Output the (X, Y) coordinate of the center of the cell containing the given text.  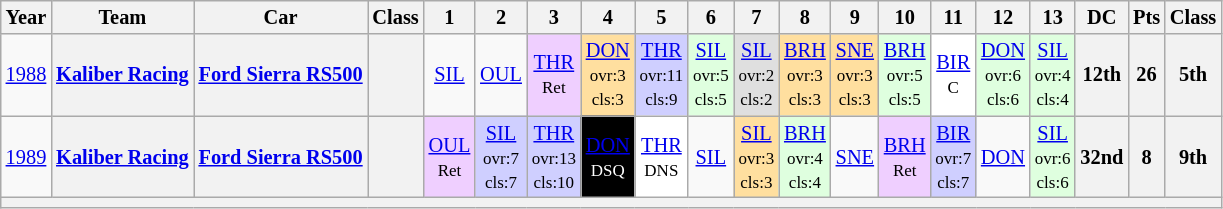
9th (1193, 157)
DONovr:6cls:6 (1003, 75)
2 (501, 17)
SILovr:3cls:3 (757, 157)
1988 (26, 75)
5th (1193, 75)
OULRet (450, 157)
9 (855, 17)
DONDSQ (608, 157)
Pts (1146, 17)
SILovr:6cls:6 (1053, 157)
4 (608, 17)
7 (757, 17)
THRovr:13cls:10 (554, 157)
SILovr:4cls:4 (1053, 75)
THRDNS (662, 157)
BIRC (953, 75)
13 (1053, 17)
Team (122, 17)
Car (281, 17)
DON (1003, 157)
BRHovr:4cls:4 (805, 157)
SILovr:5cls:5 (711, 75)
32nd (1102, 157)
1989 (26, 157)
THRovr:11cls:9 (662, 75)
Year (26, 17)
BRHRet (905, 157)
12th (1102, 75)
SNE (855, 157)
SILovr:2cls:2 (757, 75)
SILovr:7cls:7 (501, 157)
DONovr:3cls:3 (608, 75)
5 (662, 17)
OUL (501, 75)
1 (450, 17)
10 (905, 17)
26 (1146, 75)
6 (711, 17)
THRRet (554, 75)
12 (1003, 17)
DC (1102, 17)
11 (953, 17)
BRHovr:3cls:3 (805, 75)
BIRovr:7cls:7 (953, 157)
BRHovr:5cls:5 (905, 75)
3 (554, 17)
SNEovr:3cls:3 (855, 75)
